Return the (x, y) coordinate for the center point of the cell that contains the specified text.  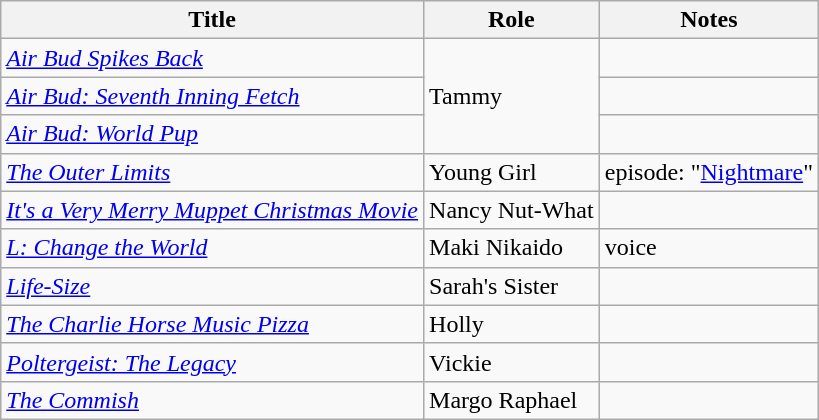
Margo Raphael (512, 400)
Sarah's Sister (512, 286)
Tammy (512, 96)
Air Bud Spikes Back (212, 58)
Air Bud: World Pup (212, 134)
The Commish (212, 400)
Vickie (512, 362)
Maki Nikaido (512, 248)
voice (708, 248)
Holly (512, 324)
The Outer Limits (212, 172)
Role (512, 20)
Nancy Nut-What (512, 210)
Life-Size (212, 286)
The Charlie Horse Music Pizza (212, 324)
Air Bud: Seventh Inning Fetch (212, 96)
L: Change the World (212, 248)
Young Girl (512, 172)
Notes (708, 20)
episode: "Nightmare" (708, 172)
Poltergeist: The Legacy (212, 362)
It's a Very Merry Muppet Christmas Movie (212, 210)
Title (212, 20)
